Scan for the cell matching the given text and deliver its [x, y] coordinate at center. 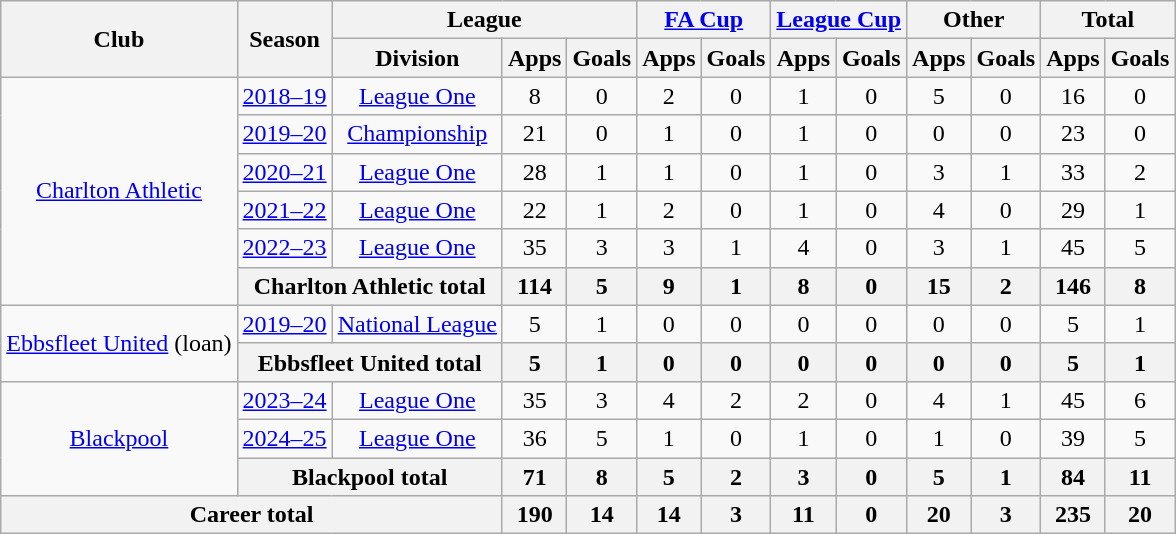
FA Cup [704, 20]
Career total [252, 515]
Total [1108, 20]
Other [974, 20]
Blackpool total [370, 477]
Charlton Athletic total [370, 286]
Ebbsfleet United (loan) [119, 343]
9 [669, 286]
146 [1073, 286]
League [484, 20]
39 [1073, 438]
League Cup [839, 20]
Season [284, 39]
114 [534, 286]
16 [1073, 96]
190 [534, 515]
Club [119, 39]
28 [534, 172]
6 [1140, 400]
84 [1073, 477]
29 [1073, 210]
36 [534, 438]
Ebbsfleet United total [370, 362]
71 [534, 477]
33 [1073, 172]
Championship [417, 134]
22 [534, 210]
2024–25 [284, 438]
Blackpool [119, 438]
2020–21 [284, 172]
15 [939, 286]
2023–24 [284, 400]
235 [1073, 515]
2018–19 [284, 96]
21 [534, 134]
2021–22 [284, 210]
Charlton Athletic [119, 191]
23 [1073, 134]
Division [417, 58]
2022–23 [284, 248]
National League [417, 324]
